Return the (X, Y) coordinate for the center point of the cell that contains the specified text.  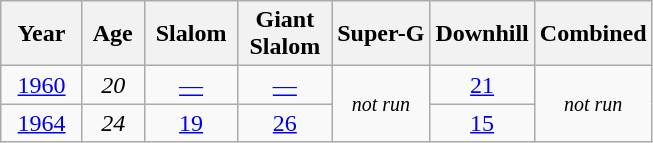
Age (113, 34)
24 (113, 123)
Slalom (191, 34)
Combined (593, 34)
Downhill (482, 34)
26 (285, 123)
Year (42, 34)
1964 (42, 123)
Giant Slalom (285, 34)
Super-G (381, 34)
19 (191, 123)
15 (482, 123)
1960 (42, 85)
21 (482, 85)
20 (113, 85)
